Return [x, y] of the center of cell containing provided text 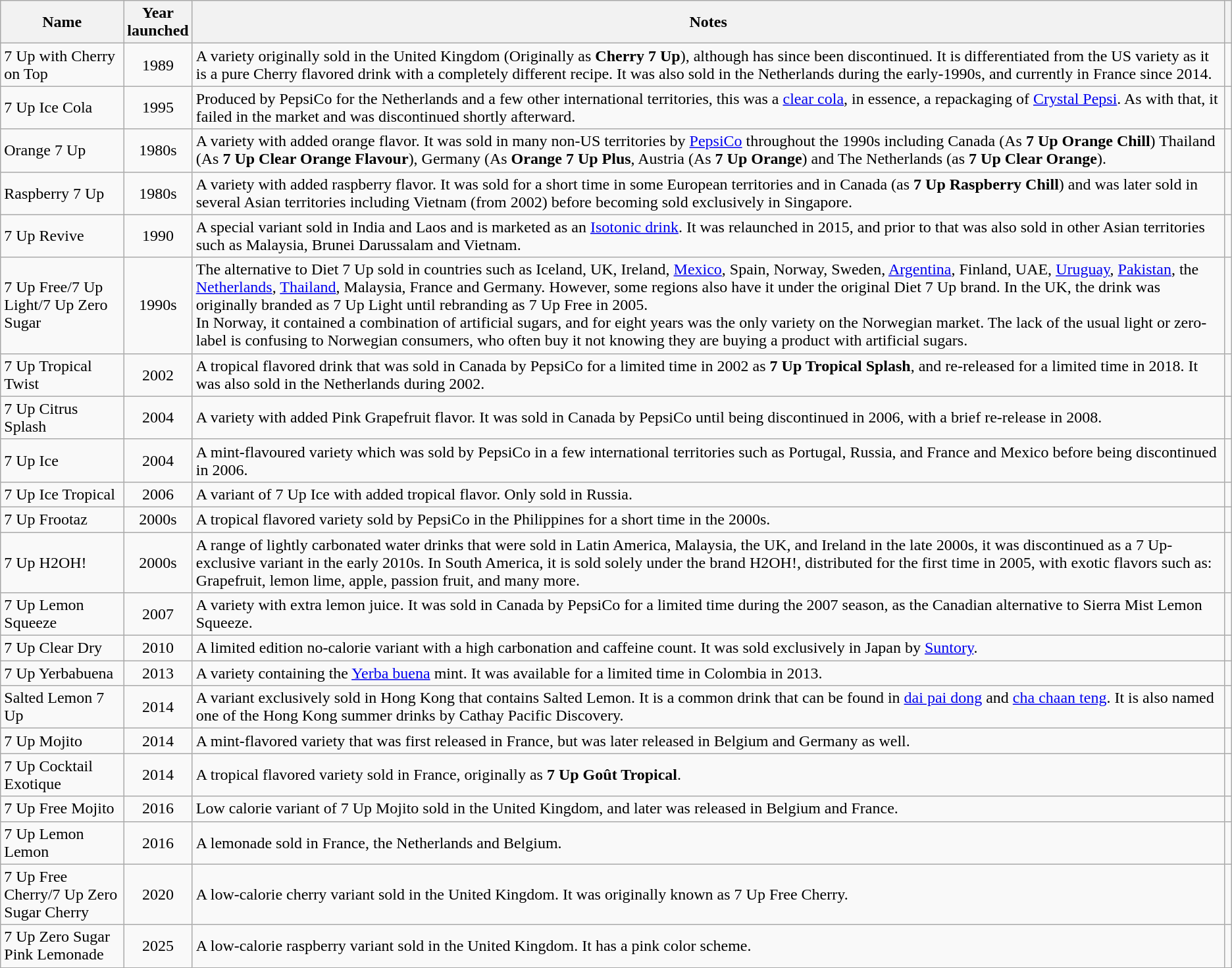
7 Up Frootaz [62, 519]
7 Up with Cherry on Top [62, 64]
1989 [158, 64]
A limited edition no-calorie variant with a high carbonation and caffeine count. It was sold exclusively in Japan by Suntory. [708, 648]
7 Up Mojito [62, 741]
A variety containing the Yerba buena mint. It was available for a limited time in Colombia in 2013. [708, 673]
A lemonade sold in France, the Netherlands and Belgium. [708, 842]
A variant of 7 Up Ice with added tropical flavor. Only sold in Russia. [708, 494]
7 Up Citrus Splash [62, 417]
7 Up Ice Tropical [62, 494]
2025 [158, 946]
7 Up H2OH! [62, 562]
7 Up Clear Dry [62, 648]
1990s [158, 305]
1990 [158, 236]
A variety with added Pink Grapefruit flavor. It was sold in Canada by PepsiCo until being discontinued in 2006, with a brief re-release in 2008. [708, 417]
Orange 7 Up [62, 150]
A tropical flavored variety sold by PepsiCo in the Philippines for a short time in the 2000s. [708, 519]
A tropical flavored variety sold in France, originally as 7 Up Goût Tropical. [708, 775]
Salted Lemon 7 Up [62, 707]
7 Up Free Cherry/7 Up Zero Sugar Cherry [62, 894]
7 Up Ice [62, 461]
7 Up Cocktail Exotique [62, 775]
A low-calorie raspberry variant sold in the United Kingdom. It has a pink color scheme. [708, 946]
7 Up Free/7 Up Light/7 Up Zero Sugar [62, 305]
7 Up Tropical Twist [62, 375]
2013 [158, 673]
Name [62, 22]
2002 [158, 375]
7 Up Ice Cola [62, 108]
A low-calorie cherry variant sold in the United Kingdom. It was originally known as 7 Up Free Cherry. [708, 894]
7 Up Lemon Lemon [62, 842]
Yearlaunched [158, 22]
7 Up Free Mojito [62, 809]
Low calorie variant of 7 Up Mojito sold in the United Kingdom, and later was released in Belgium and France. [708, 809]
7 Up Lemon Squeeze [62, 615]
7 Up Revive [62, 236]
2010 [158, 648]
2020 [158, 894]
A mint-flavored variety that was first released in France, but was later released in Belgium and Germany as well. [708, 741]
7 Up Zero Sugar Pink Lemonade [62, 946]
1995 [158, 108]
Notes [708, 22]
2006 [158, 494]
7 Up Yerbabuena [62, 673]
2007 [158, 615]
Raspberry 7 Up [62, 193]
